Search for the cell housing the specified text and yield its (x, y) center coordinate. 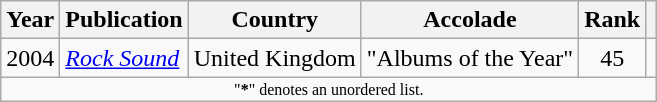
Country (274, 20)
Publication (124, 20)
"Albums of the Year" (470, 58)
45 (612, 58)
United Kingdom (274, 58)
Rock Sound (124, 58)
2004 (30, 58)
Accolade (470, 20)
"*" denotes an unordered list. (329, 89)
Year (30, 20)
Rank (612, 20)
